Pinpoint the cell where the given text exists, returning its (x, y) midpoint coordinate. 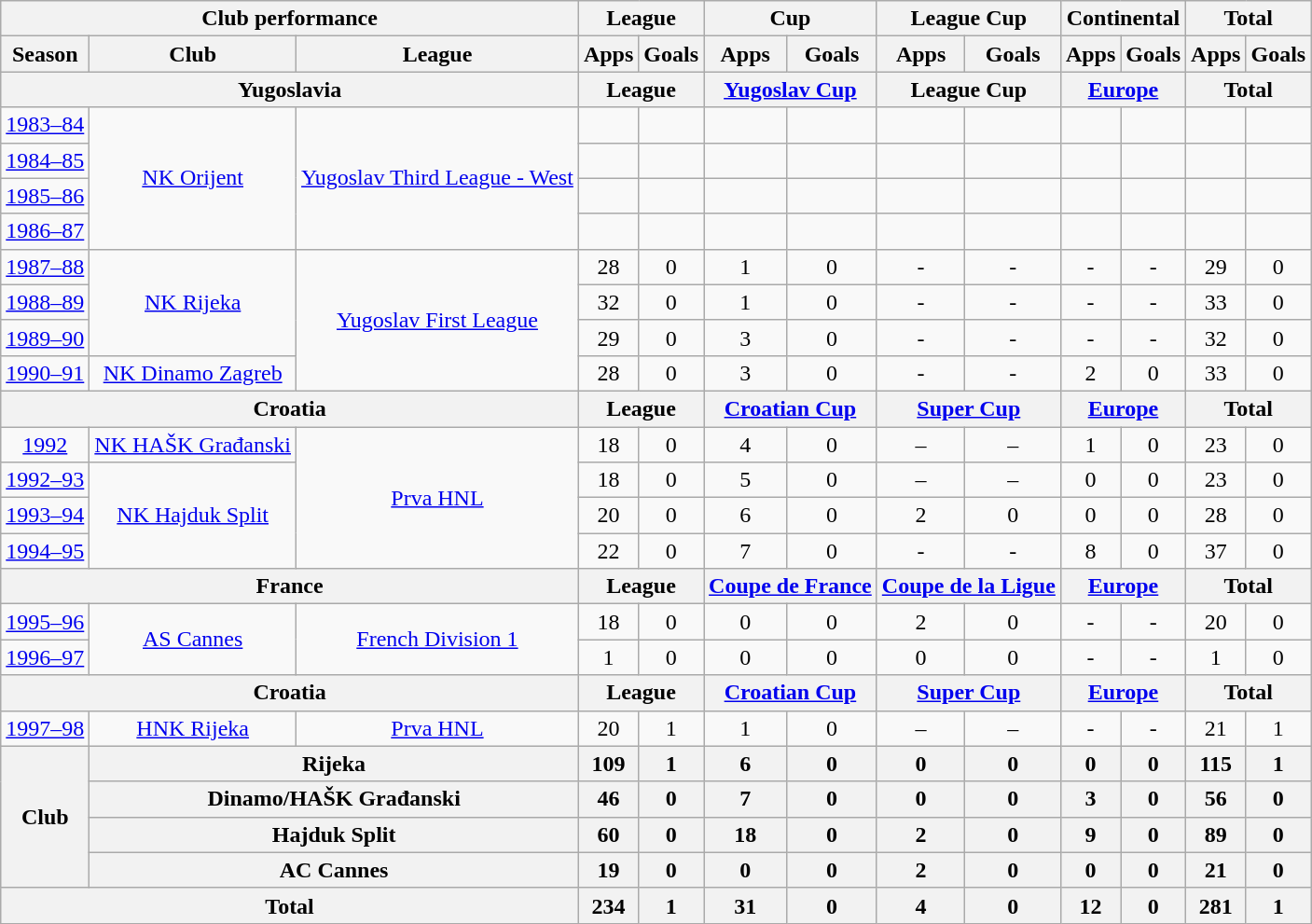
1994–95 (45, 551)
1997–98 (45, 728)
115 (1216, 764)
Cup (791, 19)
8 (1090, 551)
1990–91 (45, 373)
56 (1216, 799)
Continental (1123, 19)
31 (746, 905)
1987–88 (45, 267)
109 (608, 764)
NK HAŠK Građanski (193, 445)
9 (1090, 834)
1984–85 (45, 160)
22 (608, 551)
60 (608, 834)
Rijeka (334, 764)
1995–96 (45, 622)
Season (45, 54)
Club performance (290, 19)
37 (1216, 551)
Coupe de la Ligue (968, 586)
1985–86 (45, 196)
France (290, 586)
Coupe de France (791, 586)
1993–94 (45, 516)
Hajduk Split (334, 834)
5 (746, 480)
1983–84 (45, 125)
1992 (45, 445)
12 (1090, 905)
Yugoslav Third League - West (438, 178)
1992–93 (45, 480)
1986–87 (45, 231)
Yugoslavia (290, 90)
1988–89 (45, 302)
AS Cannes (193, 640)
French Division 1 (438, 640)
Yugoslav Cup (791, 90)
281 (1216, 905)
Yugoslav First League (438, 320)
NK Hajduk Split (193, 516)
46 (608, 799)
1996–97 (45, 657)
NK Rijeka (193, 302)
NK Dinamo Zagreb (193, 373)
1989–90 (45, 338)
19 (608, 870)
Dinamo/HAŠK Građanski (334, 799)
89 (1216, 834)
NK Orijent (193, 178)
AC Cannes (334, 870)
234 (608, 905)
HNK Rijeka (193, 728)
